Determine the [x, y] coordinate at the center of the cell enclosing the given text.  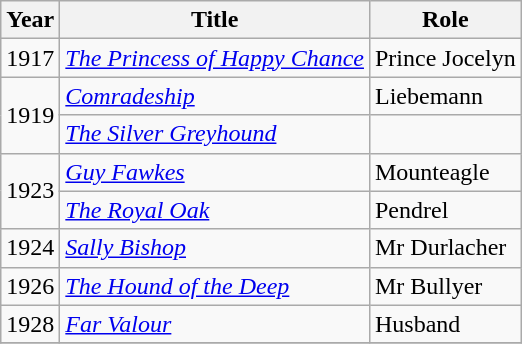
Title [215, 20]
1917 [30, 58]
Liebemann [445, 96]
Pendrel [445, 210]
Comradeship [215, 96]
The Hound of the Deep [215, 286]
1923 [30, 191]
Mounteagle [445, 172]
1924 [30, 248]
Husband [445, 324]
Role [445, 20]
Far Valour [215, 324]
Sally Bishop [215, 248]
Year [30, 20]
The Silver Greyhound [215, 134]
1926 [30, 286]
The Royal Oak [215, 210]
Mr Bullyer [445, 286]
1919 [30, 115]
1928 [30, 324]
Guy Fawkes [215, 172]
Mr Durlacher [445, 248]
The Princess of Happy Chance [215, 58]
Prince Jocelyn [445, 58]
